Find where the given text appears and provide that cell's center as (x, y) coordinate. 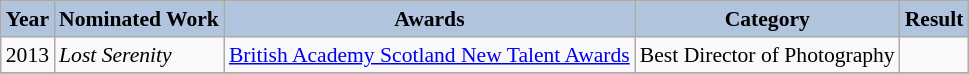
Nominated Work (139, 19)
Year (28, 19)
Result (934, 19)
2013 (28, 55)
Lost Serenity (139, 55)
Awards (430, 19)
Category (768, 19)
British Academy Scotland New Talent Awards (430, 55)
Best Director of Photography (768, 55)
